Return the (x, y) coordinate for the center point of the cell that contains the specified text.  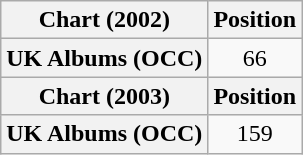
Chart (2002) (104, 20)
159 (255, 134)
Chart (2003) (104, 96)
66 (255, 58)
